Capture the cell that displays the provided text and extract its (X, Y) central coordinate. 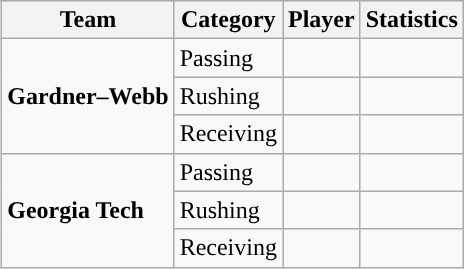
Category (228, 20)
Gardner–Webb (88, 96)
Georgia Tech (88, 210)
Player (321, 20)
Team (88, 20)
Statistics (412, 20)
